Locate the cell with the specified text and output its (x, y) center coordinate. 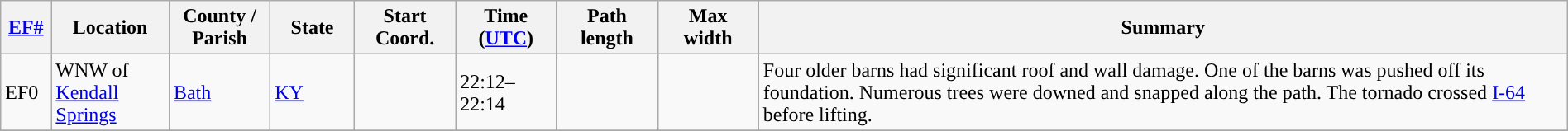
EF# (26, 28)
Max width (708, 28)
Summary (1163, 28)
State (313, 28)
22:12–22:14 (506, 92)
County / Parish (219, 28)
Bath (219, 92)
Start Coord. (404, 28)
Location (111, 28)
EF0 (26, 92)
WNW of Kendall Springs (111, 92)
KY (313, 92)
Path length (607, 28)
Time (UTC) (506, 28)
